Scan for the cell matching the given text and deliver its (x, y) coordinate at center. 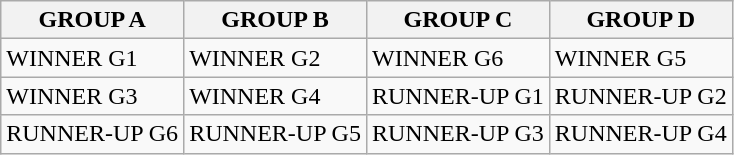
WINNER G4 (276, 96)
RUNNER-UP G6 (92, 134)
RUNNER-UP G2 (640, 96)
WINNER G6 (458, 58)
WINNER G2 (276, 58)
RUNNER-UP G4 (640, 134)
WINNER G5 (640, 58)
GROUP C (458, 20)
RUNNER-UP G3 (458, 134)
WINNER G3 (92, 96)
RUNNER-UP G5 (276, 134)
GROUP B (276, 20)
GROUP A (92, 20)
GROUP D (640, 20)
WINNER G1 (92, 58)
RUNNER-UP G1 (458, 96)
